Extract the [X, Y] coordinate from the center of the cell holding the provided text.  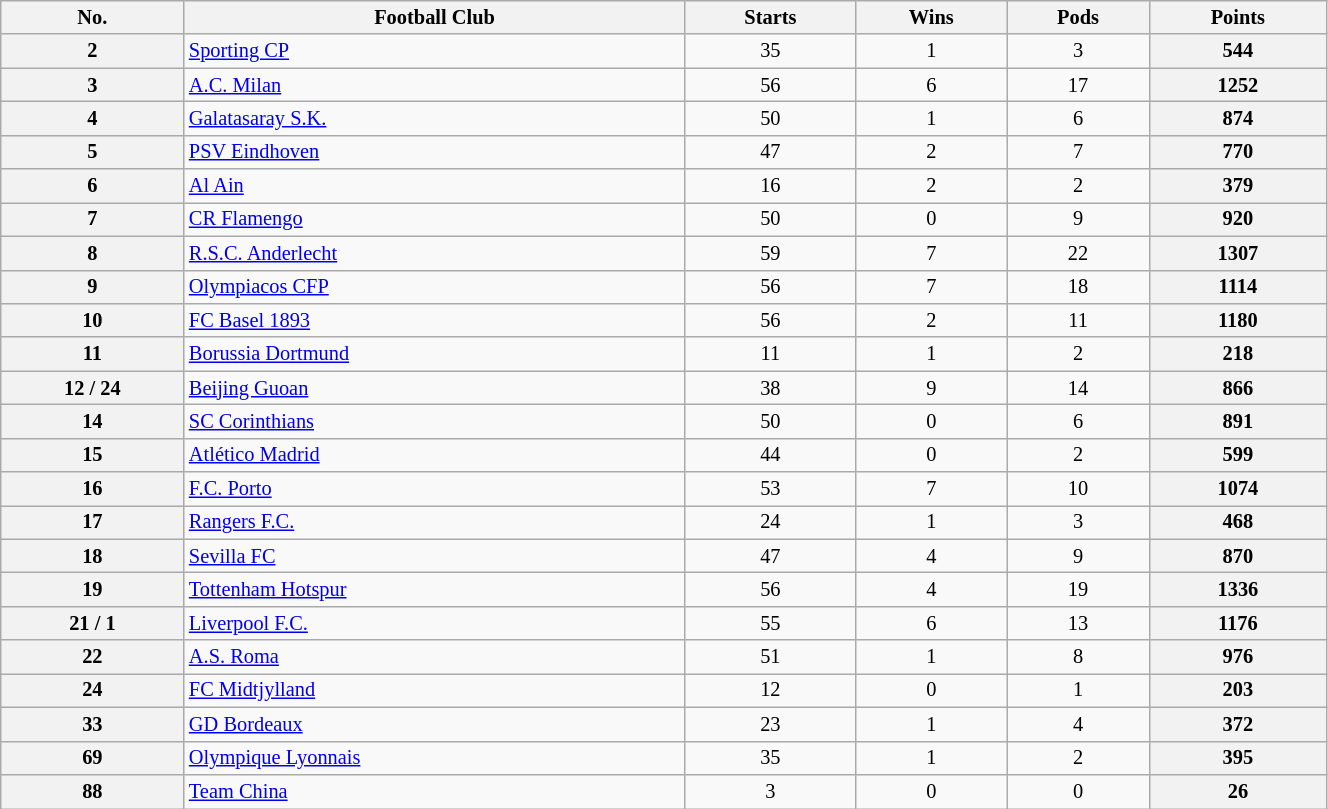
Team China [434, 791]
33 [92, 724]
Sevilla FC [434, 556]
FC Basel 1893 [434, 320]
866 [1238, 388]
Tottenham Hotspur [434, 589]
372 [1238, 724]
A.C. Milan [434, 85]
23 [770, 724]
44 [770, 455]
599 [1238, 455]
5 [92, 152]
379 [1238, 186]
Wins [932, 17]
395 [1238, 758]
51 [770, 657]
F.C. Porto [434, 489]
1252 [1238, 85]
Liverpool F.C. [434, 623]
Galatasaray S.K. [434, 118]
Rangers F.C. [434, 522]
Sporting CP [434, 51]
PSV Eindhoven [434, 152]
88 [92, 791]
Points [1238, 17]
12 [770, 690]
Borussia Dortmund [434, 354]
Football Club [434, 17]
544 [1238, 51]
SC Corinthians [434, 421]
920 [1238, 219]
13 [1078, 623]
1336 [1238, 589]
21 / 1 [92, 623]
1307 [1238, 253]
Olympiacos CFP [434, 287]
No. [92, 17]
GD Bordeaux [434, 724]
12 / 24 [92, 388]
FC Midtjylland [434, 690]
CR Flamengo [434, 219]
59 [770, 253]
891 [1238, 421]
R.S.C. Anderlecht [434, 253]
1180 [1238, 320]
Olympique Lyonnais [434, 758]
218 [1238, 354]
Pods [1078, 17]
55 [770, 623]
69 [92, 758]
A.S. Roma [434, 657]
Atlético Madrid [434, 455]
26 [1238, 791]
Al Ain [434, 186]
1176 [1238, 623]
770 [1238, 152]
874 [1238, 118]
203 [1238, 690]
976 [1238, 657]
1074 [1238, 489]
Beijing Guoan [434, 388]
38 [770, 388]
53 [770, 489]
1114 [1238, 287]
15 [92, 455]
468 [1238, 522]
Starts [770, 17]
870 [1238, 556]
